Capture the cell that displays the provided text and extract its [x, y] central coordinate. 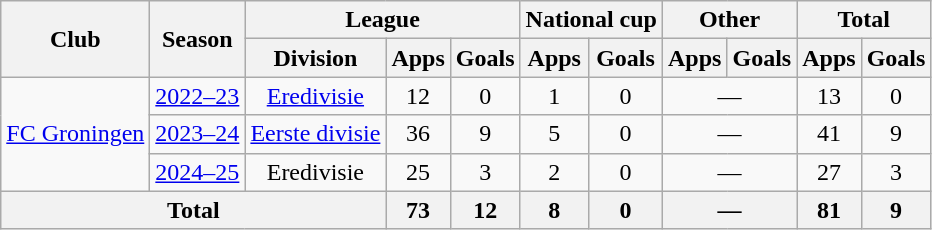
13 [829, 96]
Eerste divisie [316, 134]
Division [316, 58]
2022–23 [198, 96]
25 [418, 172]
27 [829, 172]
National cup [591, 20]
41 [829, 134]
FC Groningen [76, 134]
Other [730, 20]
2 [554, 172]
36 [418, 134]
2024–25 [198, 172]
5 [554, 134]
8 [554, 210]
Season [198, 39]
Club [76, 39]
1 [554, 96]
League [382, 20]
81 [829, 210]
73 [418, 210]
2023–24 [198, 134]
